For the text-containing cell, return its midpoint in (x, y) coordinate format. 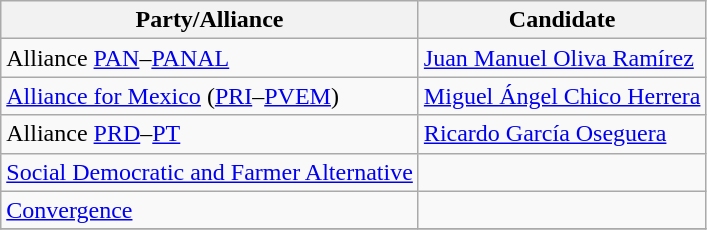
Candidate (562, 20)
Ricardo García Oseguera (562, 134)
Social Democratic and Farmer Alternative (210, 172)
Party/Alliance (210, 20)
Alliance PRD–PT (210, 134)
Alliance PAN–PANAL (210, 58)
Miguel Ángel Chico Herrera (562, 96)
Alliance for Mexico (PRI–PVEM) (210, 96)
Juan Manuel Oliva Ramírez (562, 58)
Convergence (210, 210)
